Return [X, Y] of the center of cell containing provided text 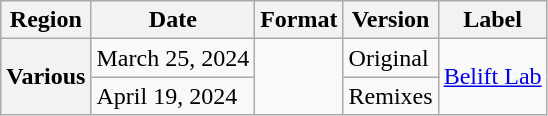
Region [46, 20]
Various [46, 77]
March 25, 2024 [173, 58]
Date [173, 20]
Format [299, 20]
Original [390, 58]
April 19, 2024 [173, 96]
Remixes [390, 96]
Version [390, 20]
Label [492, 20]
Belift Lab [492, 77]
